From the cell containing the given text, extract its center point as [x, y] coordinate. 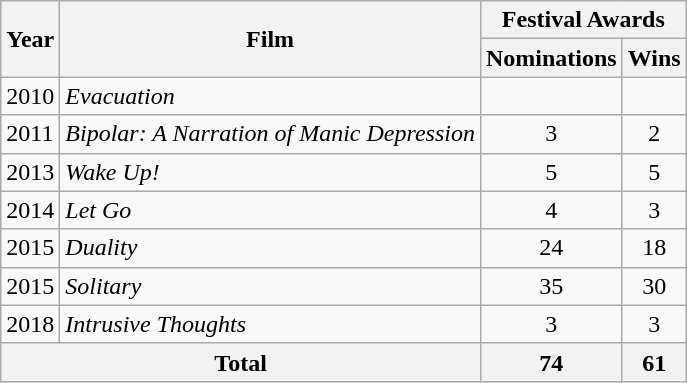
Duality [270, 248]
35 [551, 286]
2013 [30, 172]
Solitary [270, 286]
Total [241, 362]
2018 [30, 324]
30 [654, 286]
2 [654, 134]
Nominations [551, 58]
Wake Up! [270, 172]
4 [551, 210]
Festival Awards [583, 20]
Let Go [270, 210]
74 [551, 362]
24 [551, 248]
18 [654, 248]
Intrusive Thoughts [270, 324]
Film [270, 39]
Bipolar: A Narration of Manic Depression [270, 134]
2011 [30, 134]
Year [30, 39]
2010 [30, 96]
Evacuation [270, 96]
61 [654, 362]
Wins [654, 58]
2014 [30, 210]
